Find where the given text appears and provide that cell's center as [X, Y] coordinate. 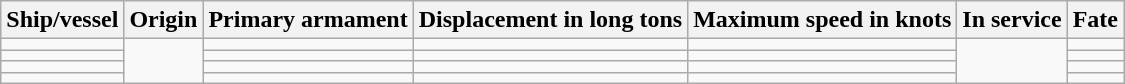
Primary armament [308, 20]
Fate [1095, 20]
In service [1012, 20]
Origin [164, 20]
Ship/vessel [62, 20]
Displacement in long tons [550, 20]
Maximum speed in knots [822, 20]
